Capture the cell that displays the provided text and extract its (X, Y) central coordinate. 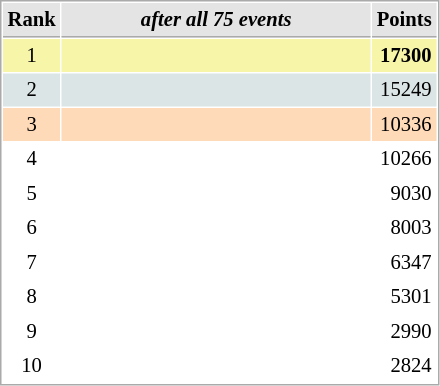
after all 75 events (216, 20)
15249 (404, 90)
6 (32, 228)
7 (32, 262)
Rank (32, 20)
8 (32, 296)
5301 (404, 296)
1 (32, 56)
8003 (404, 228)
5 (32, 194)
10336 (404, 124)
Points (404, 20)
10266 (404, 158)
2 (32, 90)
3 (32, 124)
2990 (404, 332)
9 (32, 332)
6347 (404, 262)
4 (32, 158)
2824 (404, 366)
17300 (404, 56)
9030 (404, 194)
10 (32, 366)
